Extract the (x, y) coordinate from the center of the cell holding the provided text.  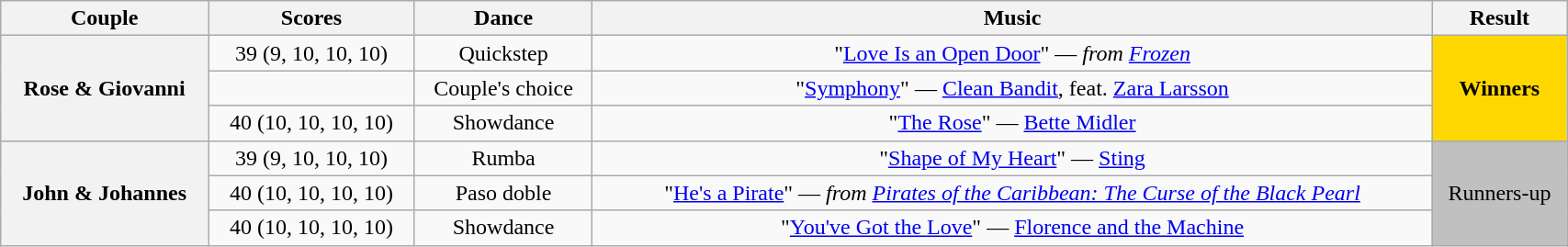
"Symphony" — Clean Bandit, feat. Zara Larsson (1012, 88)
Scores (310, 18)
"You've Got the Love" — Florence and the Machine (1012, 228)
Paso doble (503, 193)
Result (1499, 18)
Runners-up (1499, 193)
Music (1012, 18)
Rumba (503, 158)
"Love Is an Open Door" — from Frozen (1012, 53)
"The Rose" — Bette Midler (1012, 123)
Dance (503, 18)
"He's a Pirate" — from Pirates of the Caribbean: The Curse of the Black Pearl (1012, 193)
Couple's choice (503, 88)
"Shape of My Heart" — Sting (1012, 158)
Quickstep (503, 53)
Rose & Giovanni (105, 88)
Couple (105, 18)
Winners (1499, 88)
John & Johannes (105, 193)
